Find where the given text appears and provide that cell's center as [X, Y] coordinate. 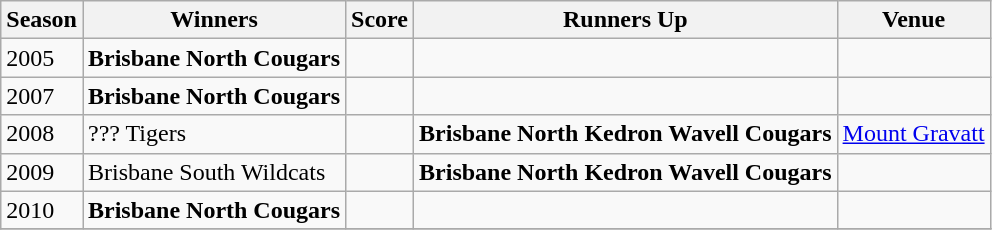
2005 [42, 58]
Season [42, 20]
2007 [42, 96]
Score [380, 20]
??? Tigers [214, 134]
Mount Gravatt [914, 134]
Venue [914, 20]
Winners [214, 20]
2010 [42, 210]
Runners Up [626, 20]
Brisbane South Wildcats [214, 172]
2008 [42, 134]
2009 [42, 172]
